Find where the given text appears and provide that cell's center as [X, Y] coordinate. 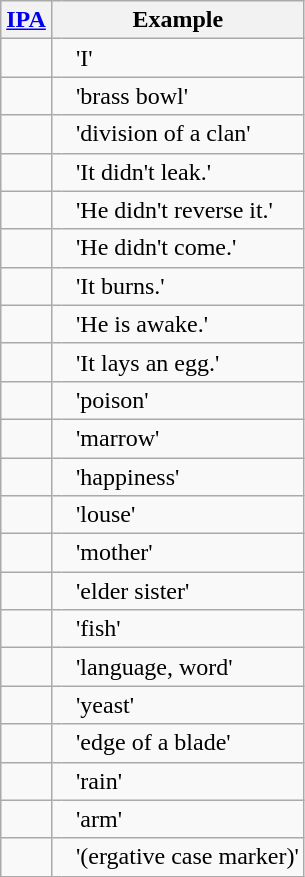
'arm' [188, 819]
'It lays an egg.' [188, 362]
'language, word' [188, 667]
'He didn't reverse it.' [188, 210]
Example [178, 20]
'It didn't leak.' [188, 172]
'He is awake.' [188, 324]
'fish' [188, 629]
'louse' [188, 515]
'(ergative case marker)' [188, 857]
'I' [188, 58]
'yeast' [188, 705]
IPA [26, 20]
'brass bowl' [188, 96]
'edge of a blade' [188, 743]
'He didn't come.' [188, 248]
'division of a clan' [188, 134]
'happiness' [188, 477]
'rain' [188, 781]
'mother' [188, 553]
'poison' [188, 400]
'elder sister' [188, 591]
'It burns.' [188, 286]
'marrow' [188, 438]
